Determine the (x, y) coordinate at the center of the cell enclosing the given text.  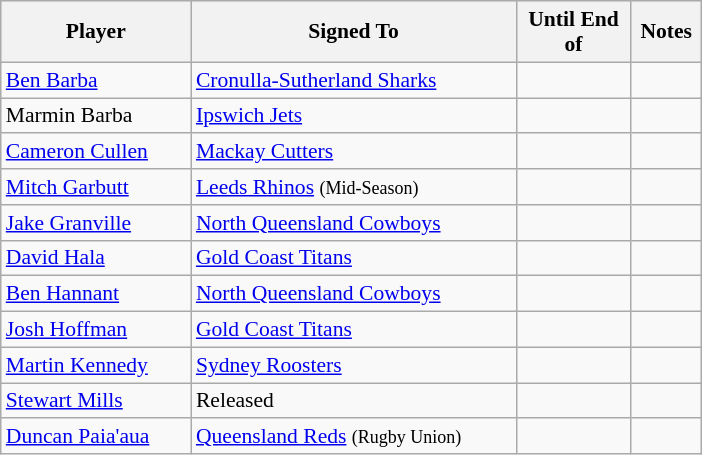
Until End of (574, 32)
Notes (666, 32)
Mitch Garbutt (96, 187)
Released (354, 401)
Cameron Cullen (96, 152)
Martin Kennedy (96, 365)
Stewart Mills (96, 401)
Signed To (354, 32)
Mackay Cutters (354, 152)
Josh Hoffman (96, 330)
Jake Granville (96, 223)
Leeds Rhinos (Mid-Season) (354, 187)
Sydney Roosters (354, 365)
Queensland Reds (Rugby Union) (354, 437)
Player (96, 32)
Ben Hannant (96, 294)
David Hala (96, 258)
Ipswich Jets (354, 116)
Marmin Barba (96, 116)
Ben Barba (96, 80)
Cronulla-Sutherland Sharks (354, 80)
Duncan Paia'aua (96, 437)
